Search for the cell housing the specified text and yield its [x, y] center coordinate. 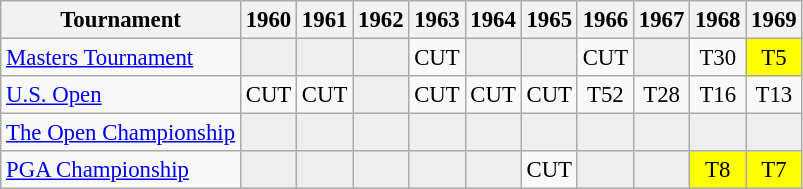
T13 [774, 95]
T7 [774, 170]
Masters Tournament [121, 58]
T8 [718, 170]
1962 [381, 20]
1968 [718, 20]
1963 [437, 20]
PGA Championship [121, 170]
T5 [774, 58]
1967 [661, 20]
1961 [325, 20]
1965 [549, 20]
1966 [605, 20]
T16 [718, 95]
Tournament [121, 20]
1969 [774, 20]
1964 [493, 20]
The Open Championship [121, 133]
T30 [718, 58]
1960 [268, 20]
T52 [605, 95]
T28 [661, 95]
U.S. Open [121, 95]
